Identify which cell holds the provided text, then report its [X, Y] central coordinate. 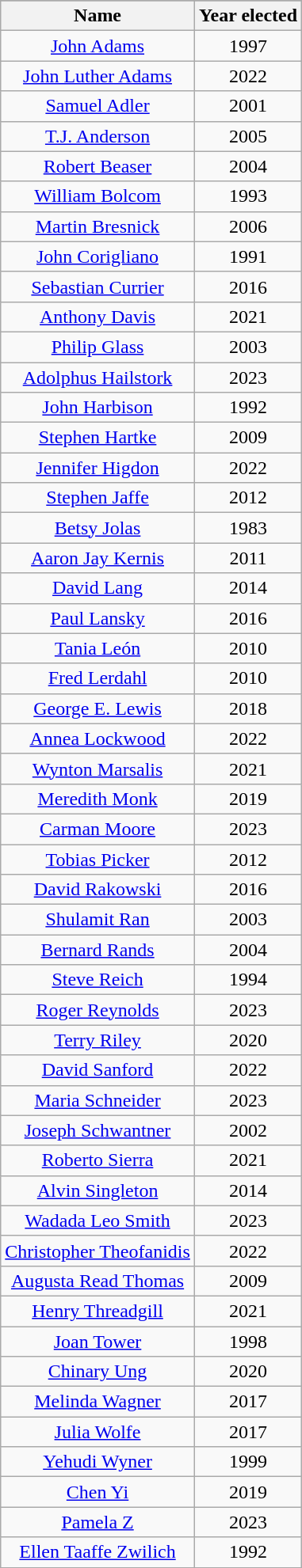
2011 [247, 558]
Annea Lockwood [98, 738]
Henry Threadgill [98, 1311]
Bernard Rands [98, 950]
Chen Yi [98, 1492]
Betsy Jolas [98, 528]
Martin Bresnick [98, 226]
George E. Lewis [98, 708]
Year elected [247, 16]
2006 [247, 226]
David Sanford [98, 1070]
Alvin Singleton [98, 1190]
Anthony Davis [98, 317]
T.J. Anderson [98, 136]
Wadada Leo Smith [98, 1221]
William Bolcom [98, 196]
1994 [247, 980]
David Rakowski [98, 890]
John Harbison [98, 408]
Julia Wolfe [98, 1432]
Name [98, 16]
Sebastian Currier [98, 287]
Ellen Taaffe Zwilich [98, 1552]
Aaron Jay Kernis [98, 558]
Carman Moore [98, 829]
Augusta Read Thomas [98, 1281]
Meredith Monk [98, 799]
Tobias Picker [98, 859]
Chinary Ung [98, 1372]
Tania León [98, 648]
Roger Reynolds [98, 1010]
1983 [247, 528]
Joseph Schwantner [98, 1130]
John Luther Adams [98, 76]
Adolphus Hailstork [98, 378]
2002 [247, 1130]
Yehudi Wyner [98, 1462]
Philip Glass [98, 347]
Roberto Sierra [98, 1160]
Steve Reich [98, 980]
Wynton Marsalis [98, 769]
Shulamit Ran [98, 920]
1998 [247, 1342]
Paul Lansky [98, 618]
Melinda Wagner [98, 1402]
John Adams [98, 46]
1991 [247, 256]
Stephen Hartke [98, 438]
Robert Beaser [98, 166]
Stephen Jaffe [98, 498]
1999 [247, 1462]
1993 [247, 196]
2005 [247, 136]
Pamela Z [98, 1522]
Samuel Adler [98, 106]
Maria Schneider [98, 1100]
Fred Lerdahl [98, 678]
David Lang [98, 588]
Christopher Theofanidis [98, 1251]
2018 [247, 708]
1997 [247, 46]
Jennifer Higdon [98, 468]
Terry Riley [98, 1040]
2001 [247, 106]
Joan Tower [98, 1342]
John Corigliano [98, 256]
